Detect which cell encompasses the target text, then output its (x, y) center coordinate. 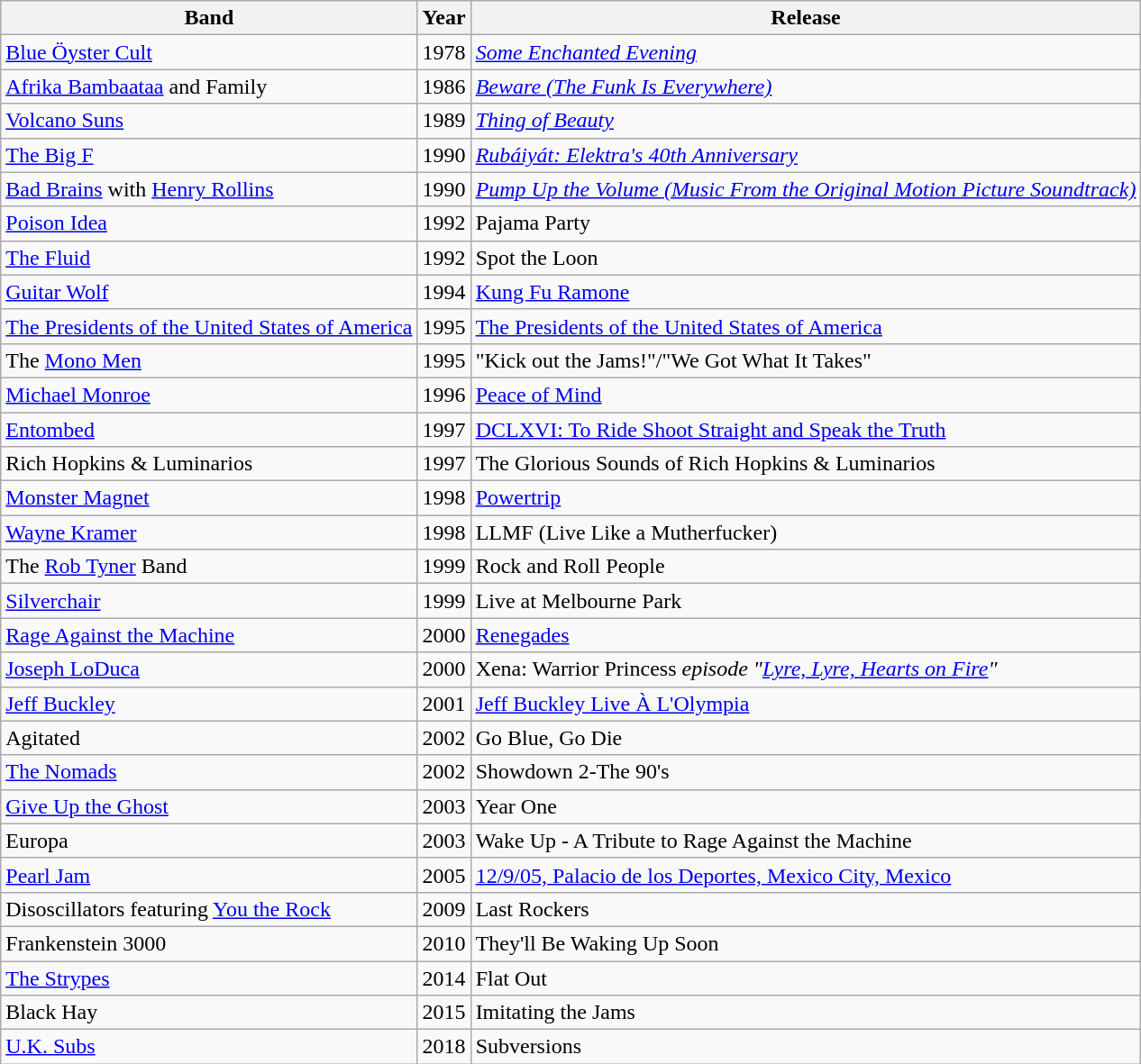
U.K. Subs (209, 1047)
The Strypes (209, 978)
1986 (443, 86)
Band (209, 18)
Year (443, 18)
Give Up the Ghost (209, 806)
Blue Öyster Cult (209, 52)
Thing of Beauty (806, 121)
Entombed (209, 430)
Pump Up the Volume (Music From the Original Motion Picture Soundtrack) (806, 189)
Poison Idea (209, 223)
Rubáiyát: Elektra's 40th Anniversary (806, 155)
Afrika Bambaataa and Family (209, 86)
The Rob Tyner Band (209, 567)
Rich Hopkins & Luminarios (209, 464)
Renegades (806, 635)
Powertrip (806, 498)
12/9/05, Palacio de los Deportes, Mexico City, Mexico (806, 875)
"Kick out the Jams!"/"We Got What It Takes" (806, 360)
Go Blue, Go Die (806, 738)
Subversions (806, 1047)
Xena: Warrior Princess episode "Lyre, Lyre, Hearts on Fire" (806, 669)
Joseph LoDuca (209, 669)
Pajama Party (806, 223)
DCLXVI: To Ride Shoot Straight and Speak the Truth (806, 430)
2009 (443, 909)
Frankenstein 3000 (209, 943)
The Nomads (209, 772)
The Mono Men (209, 360)
Pearl Jam (209, 875)
1978 (443, 52)
Wayne Kramer (209, 532)
2015 (443, 1013)
2014 (443, 978)
Last Rockers (806, 909)
Live at Melbourne Park (806, 601)
1996 (443, 395)
The Big F (209, 155)
Jeff Buckley (209, 704)
Europa (209, 841)
Peace of Mind (806, 395)
2010 (443, 943)
Volcano Suns (209, 121)
Wake Up - A Tribute to Rage Against the Machine (806, 841)
The Fluid (209, 258)
Rock and Roll People (806, 567)
Michael Monroe (209, 395)
2005 (443, 875)
Disoscillators featuring You the Rock (209, 909)
Monster Magnet (209, 498)
They'll Be Waking Up Soon (806, 943)
2001 (443, 704)
Imitating the Jams (806, 1013)
Agitated (209, 738)
Rage Against the Machine (209, 635)
LLMF (Live Like a Mutherfucker) (806, 532)
1994 (443, 292)
Release (806, 18)
Flat Out (806, 978)
Showdown 2-The 90's (806, 772)
The Glorious Sounds of Rich Hopkins & Luminarios (806, 464)
Black Hay (209, 1013)
Kung Fu Ramone (806, 292)
Silverchair (209, 601)
Spot the Loon (806, 258)
Bad Brains with Henry Rollins (209, 189)
Beware (The Funk Is Everywhere) (806, 86)
Guitar Wolf (209, 292)
2018 (443, 1047)
Jeff Buckley Live À L'Olympia (806, 704)
Year One (806, 806)
Some Enchanted Evening (806, 52)
1989 (443, 121)
